Output the [X, Y] coordinate of the center of the cell containing the given text.  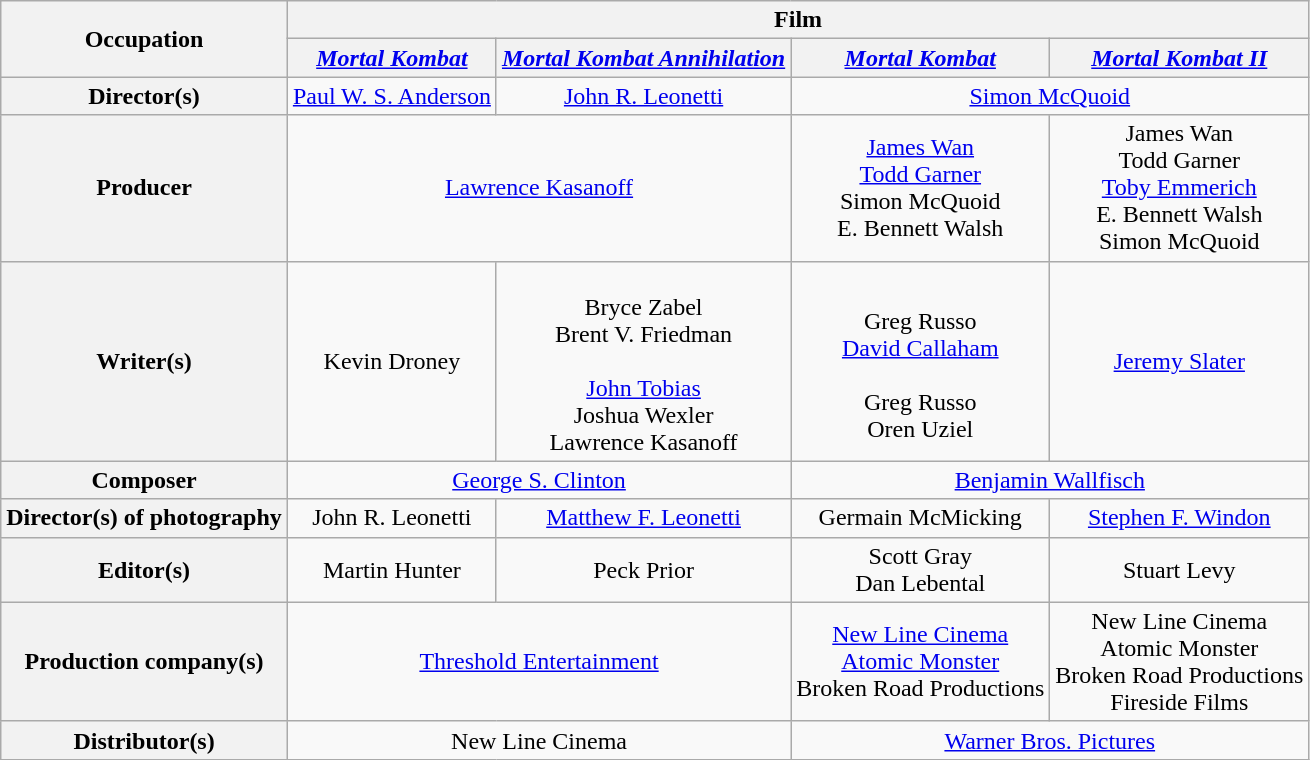
Benjamin Wallfisch [1050, 480]
Stuart Levy [1180, 570]
Threshold Entertainment [538, 662]
New Line Cinema [538, 740]
Distributor(s) [144, 740]
New Line CinemaAtomic MonsterBroken Road ProductionsFireside Films [1180, 662]
George S. Clinton [538, 480]
James WanTodd GarnerSimon McQuoidE. Bennett Walsh [920, 188]
Kevin Droney [392, 361]
Bryce ZabelBrent V. FriedmanJohn TobiasJoshua WexlerLawrence Kasanoff [643, 361]
Stephen F. Windon [1180, 518]
Greg RussoDavid CallahamGreg RussoOren Uziel [920, 361]
Mortal Kombat Annihilation [643, 58]
Producer [144, 188]
Peck Prior [643, 570]
Paul W. S. Anderson [392, 96]
Scott GrayDan Lebental [920, 570]
Jeremy Slater [1180, 361]
New Line CinemaAtomic MonsterBroken Road Productions [920, 662]
Writer(s) [144, 361]
Mortal Kombat II [1180, 58]
Matthew F. Leonetti [643, 518]
Simon McQuoid [1050, 96]
Occupation [144, 39]
Film [798, 20]
Warner Bros. Pictures [1050, 740]
Editor(s) [144, 570]
Composer [144, 480]
Director(s) [144, 96]
Lawrence Kasanoff [538, 188]
Production company(s) [144, 662]
Director(s) of photography [144, 518]
Germain McMicking [920, 518]
James WanTodd GarnerToby EmmerichE. Bennett WalshSimon McQuoid [1180, 188]
Martin Hunter [392, 570]
